From the cell containing the given text, extract its center point as (X, Y) coordinate. 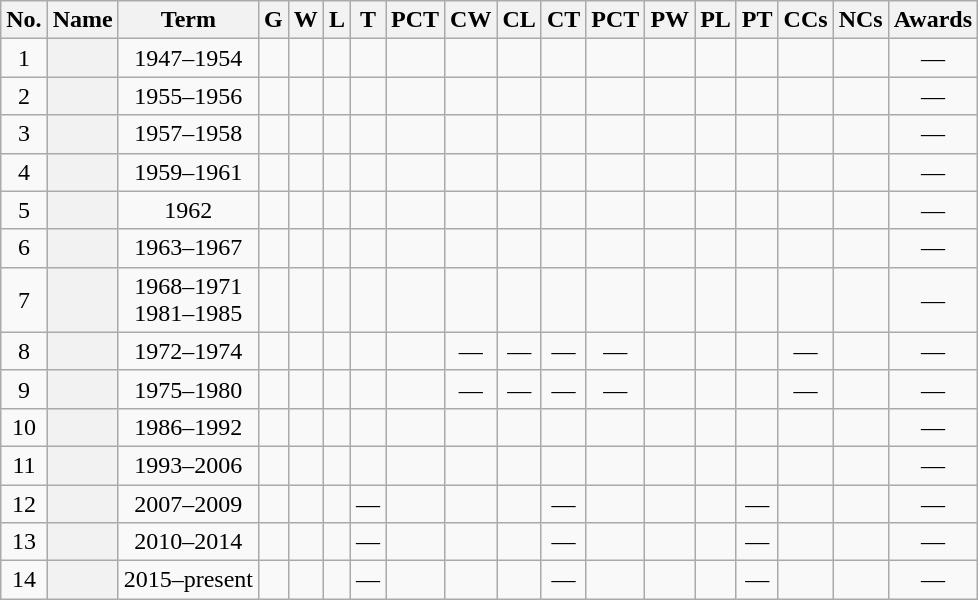
G (274, 20)
PT (757, 20)
11 (24, 465)
1957–1958 (188, 134)
CCs (806, 20)
2015–present (188, 580)
1975–1980 (188, 389)
Awards (932, 20)
12 (24, 503)
CT (563, 20)
9 (24, 389)
1955–1956 (188, 96)
1 (24, 58)
PL (716, 20)
2007–2009 (188, 503)
3 (24, 134)
14 (24, 580)
2010–2014 (188, 542)
CL (519, 20)
5 (24, 210)
No. (24, 20)
6 (24, 248)
W (306, 20)
CW (471, 20)
Term (188, 20)
13 (24, 542)
4 (24, 172)
T (368, 20)
1959–1961 (188, 172)
10 (24, 427)
L (336, 20)
1972–1974 (188, 351)
2 (24, 96)
8 (24, 351)
PW (670, 20)
1993–2006 (188, 465)
1986–1992 (188, 427)
NCs (860, 20)
Name (82, 20)
1963–1967 (188, 248)
7 (24, 300)
1962 (188, 210)
1947–1954 (188, 58)
1968–19711981–1985 (188, 300)
